From the cell containing the given text, extract its center point as (x, y) coordinate. 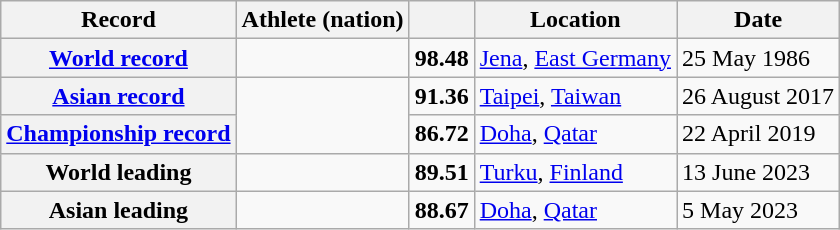
Jena, East Germany (575, 58)
World leading (118, 172)
Asian record (118, 96)
88.67 (442, 210)
World record (118, 58)
Record (118, 20)
Taipei, Taiwan (575, 96)
89.51 (442, 172)
86.72 (442, 134)
13 June 2023 (758, 172)
Turku, Finland (575, 172)
Athlete (nation) (322, 20)
Championship record (118, 134)
22 April 2019 (758, 134)
98.48 (442, 58)
91.36 (442, 96)
Asian leading (118, 210)
Location (575, 20)
26 August 2017 (758, 96)
25 May 1986 (758, 58)
5 May 2023 (758, 210)
Date (758, 20)
